Return the [X, Y] coordinate for the center point of the cell that contains the specified text.  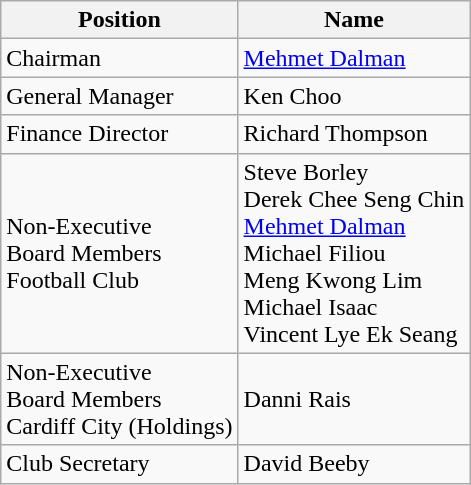
Richard Thompson [354, 134]
Finance Director [120, 134]
Ken Choo [354, 96]
David Beeby [354, 464]
Steve Borley Derek Chee Seng Chin Mehmet Dalman Michael Filiou Meng Kwong Lim Michael Isaac Vincent Lye Ek Seang [354, 253]
Position [120, 20]
Danni Rais [354, 399]
Chairman [120, 58]
General Manager [120, 96]
Mehmet Dalman [354, 58]
Non-ExecutiveBoard MembersFootball Club [120, 253]
Name [354, 20]
Club Secretary [120, 464]
Non-ExecutiveBoard MembersCardiff City (Holdings) [120, 399]
